Return (x, y) of the center of cell containing provided text 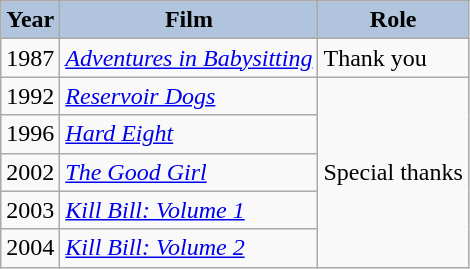
Reservoir Dogs (189, 96)
2003 (30, 210)
1996 (30, 134)
1987 (30, 58)
Adventures in Babysitting (189, 58)
Role (393, 20)
Film (189, 20)
2004 (30, 248)
1992 (30, 96)
Year (30, 20)
2002 (30, 172)
Thank you (393, 58)
Kill Bill: Volume 1 (189, 210)
Kill Bill: Volume 2 (189, 248)
The Good Girl (189, 172)
Hard Eight (189, 134)
Special thanks (393, 172)
